From the cell containing the given text, extract its center point as [x, y] coordinate. 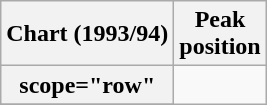
Chart (1993/94) [88, 34]
Peakposition [220, 34]
scope="row" [88, 85]
